Identify which cell holds the provided text, then report its [x, y] central coordinate. 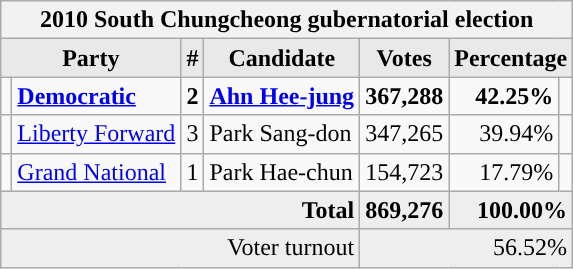
# [192, 58]
Votes [404, 58]
17.79% [504, 172]
Park Hae-chun [282, 172]
1 [192, 172]
Ahn Hee-jung [282, 96]
Party [91, 58]
367,288 [404, 96]
Liberty Forward [96, 134]
Voter turnout [180, 248]
42.25% [504, 96]
347,265 [404, 134]
Grand National [96, 172]
39.94% [504, 134]
154,723 [404, 172]
Percentage [511, 58]
869,276 [404, 210]
2010 South Chungcheong gubernatorial election [287, 20]
56.52% [466, 248]
100.00% [511, 210]
2 [192, 96]
3 [192, 134]
Democratic [96, 96]
Candidate [282, 58]
Park Sang-don [282, 134]
Total [180, 210]
